Search for the cell housing the specified text and yield its [x, y] center coordinate. 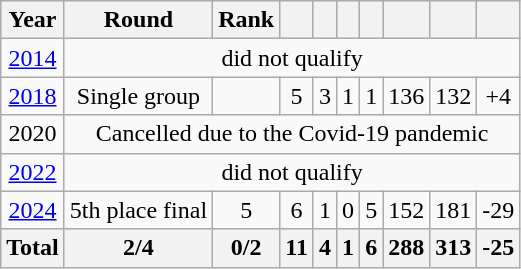
-29 [498, 210]
5th place final [138, 210]
2018 [33, 96]
4 [324, 248]
0 [348, 210]
Year [33, 20]
288 [406, 248]
313 [454, 248]
-25 [498, 248]
Rank [246, 20]
Cancelled due to the Covid-19 pandemic [292, 134]
136 [406, 96]
152 [406, 210]
181 [454, 210]
Total [33, 248]
2014 [33, 58]
2/4 [138, 248]
2020 [33, 134]
+4 [498, 96]
3 [324, 96]
132 [454, 96]
2024 [33, 210]
0/2 [246, 248]
2022 [33, 172]
Single group [138, 96]
11 [297, 248]
Round [138, 20]
